Identify which cell holds the provided text, then report its [X, Y] central coordinate. 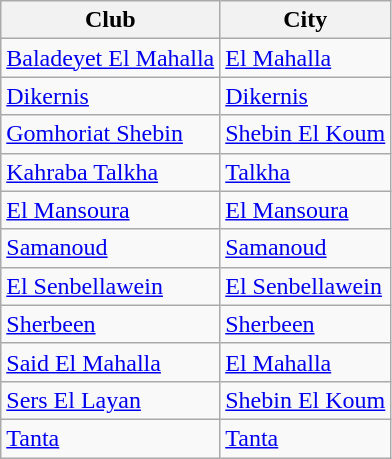
Club [110, 20]
Baladeyet El Mahalla [110, 58]
Gomhoriat Shebin [110, 134]
Said El Mahalla [110, 362]
Talkha [306, 172]
Kahraba Talkha [110, 172]
City [306, 20]
Sers El Layan [110, 400]
